Provide the [X, Y] coordinate of the cell's center where the given text is located.  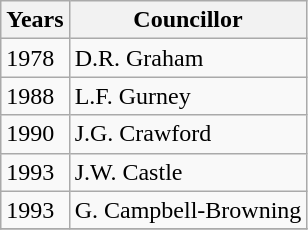
J.W. Castle [188, 172]
G. Campbell-Browning [188, 210]
D.R. Graham [188, 58]
L.F. Gurney [188, 96]
1978 [35, 58]
J.G. Crawford [188, 134]
1990 [35, 134]
Councillor [188, 20]
1988 [35, 96]
Years [35, 20]
